Output the [X, Y] coordinate of the center of the cell containing the given text.  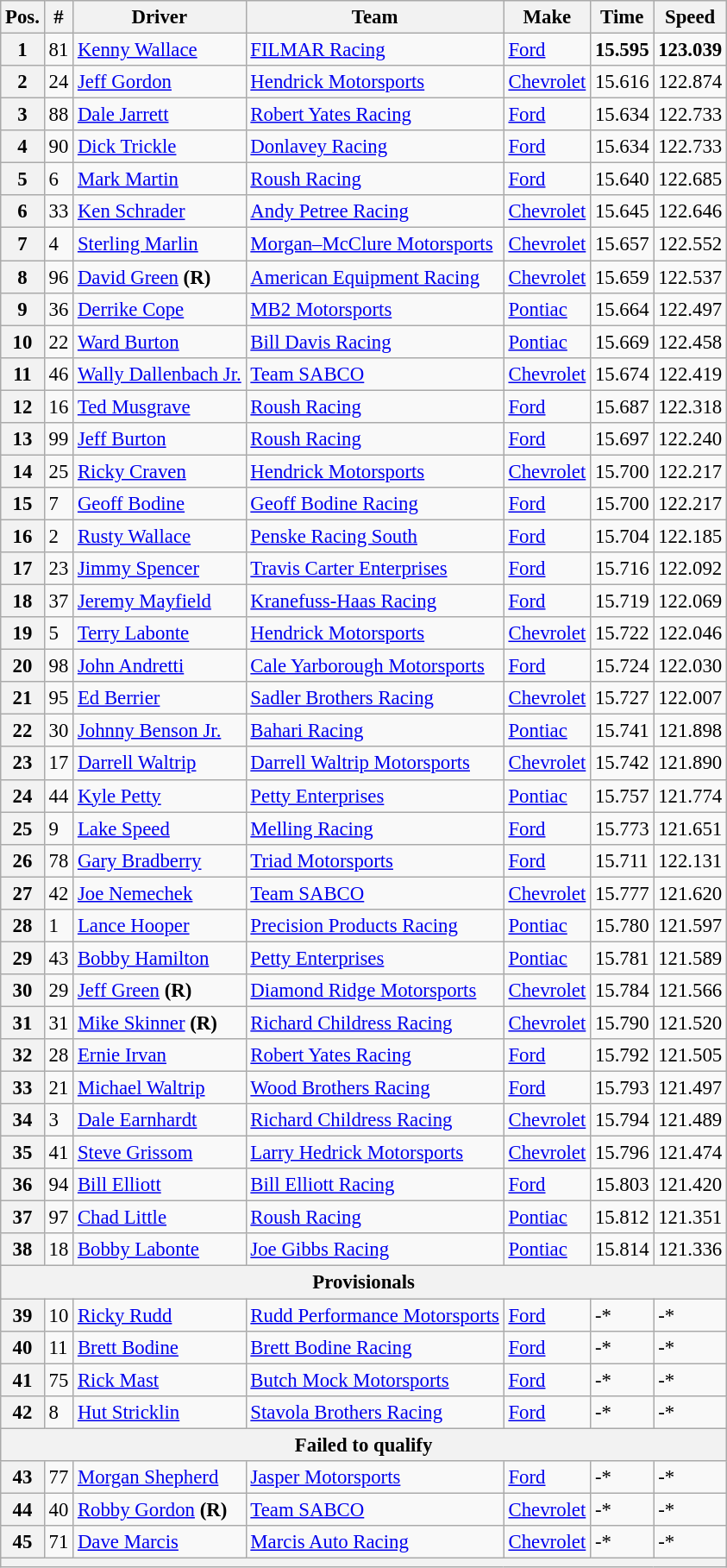
96 [59, 277]
Team [374, 17]
David Green (R) [160, 277]
Wally Dallenbach Jr. [160, 374]
15.616 [623, 82]
15.716 [623, 569]
121.520 [690, 1023]
Johnny Benson Jr. [160, 731]
88 [59, 115]
15.777 [623, 893]
15.704 [623, 536]
MB2 Motorsports [374, 309]
122.646 [690, 211]
121.497 [690, 1088]
FILMAR Racing [374, 50]
121.651 [690, 828]
Ed Berrier [160, 698]
121.566 [690, 991]
Jimmy Spencer [160, 569]
34 [22, 1120]
122.318 [690, 406]
15.793 [623, 1088]
15.741 [623, 731]
15.796 [623, 1153]
Morgan Shepherd [160, 1477]
Mike Skinner (R) [160, 1023]
81 [59, 50]
26 [22, 860]
27 [22, 893]
122.874 [690, 82]
19 [22, 633]
Geoff Bodine [160, 504]
Bobby Labonte [160, 1250]
121.336 [690, 1250]
Jeff Green (R) [160, 991]
Driver [160, 17]
Travis Carter Enterprises [374, 569]
Speed [690, 17]
15.659 [623, 277]
15.640 [623, 179]
77 [59, 1477]
121.489 [690, 1120]
15.812 [623, 1218]
20 [22, 666]
Ted Musgrave [160, 406]
Michael Waltrip [160, 1088]
121.351 [690, 1218]
122.552 [690, 244]
15.781 [623, 958]
Bill Elliott Racing [374, 1185]
15.669 [623, 342]
Sadler Brothers Racing [374, 698]
15.657 [623, 244]
122.537 [690, 277]
Cale Yarborough Motorsports [374, 666]
Jasper Motorsports [374, 1477]
121.898 [690, 731]
15.697 [623, 439]
Bobby Hamilton [160, 958]
122.092 [690, 569]
121.420 [690, 1185]
15.687 [623, 406]
American Equipment Racing [374, 277]
Lake Speed [160, 828]
15.790 [623, 1023]
Dick Trickle [160, 147]
38 [22, 1250]
15.664 [623, 309]
12 [22, 406]
Derrike Cope [160, 309]
15.780 [623, 926]
Ward Burton [160, 342]
Chad Little [160, 1218]
121.589 [690, 958]
Triad Motorsports [374, 860]
Dale Jarrett [160, 115]
Rick Mast [160, 1380]
78 [59, 860]
15.773 [623, 828]
122.046 [690, 633]
Morgan–McClure Motorsports [374, 244]
122.131 [690, 860]
Bill Davis Racing [374, 342]
121.505 [690, 1055]
45 [22, 1542]
Penske Racing South [374, 536]
Rusty Wallace [160, 536]
122.458 [690, 342]
122.069 [690, 601]
Lance Hooper [160, 926]
15.742 [623, 764]
Stavola Brothers Racing [374, 1412]
90 [59, 147]
Darrell Waltrip [160, 764]
Andy Petree Racing [374, 211]
15.814 [623, 1250]
97 [59, 1218]
Brett Bodine Racing [374, 1347]
Kenny Wallace [160, 50]
Failed to qualify [364, 1445]
Jeff Gordon [160, 82]
75 [59, 1380]
122.185 [690, 536]
15.724 [623, 666]
Terry Labonte [160, 633]
46 [59, 374]
15.727 [623, 698]
Gary Bradberry [160, 860]
35 [22, 1153]
Mark Martin [160, 179]
15.711 [623, 860]
32 [22, 1055]
15.645 [623, 211]
122.007 [690, 698]
Diamond Ridge Motorsports [374, 991]
Larry Hedrick Motorsports [374, 1153]
14 [22, 471]
Sterling Marlin [160, 244]
Wood Brothers Racing [374, 1088]
Jeff Burton [160, 439]
123.039 [690, 50]
Joe Nemechek [160, 893]
71 [59, 1542]
Jeremy Mayfield [160, 601]
15.719 [623, 601]
15.784 [623, 991]
Ricky Rudd [160, 1315]
Marcis Auto Racing [374, 1542]
Steve Grissom [160, 1153]
15.674 [623, 374]
Kranefuss-Haas Racing [374, 601]
Bahari Racing [374, 731]
15 [22, 504]
15.792 [623, 1055]
Time [623, 17]
Make [547, 17]
15.803 [623, 1185]
Joe Gibbs Racing [374, 1250]
Geoff Bodine Racing [374, 504]
Dale Earnhardt [160, 1120]
15.595 [623, 50]
94 [59, 1185]
Precision Products Racing [374, 926]
Ernie Irvan [160, 1055]
98 [59, 666]
John Andretti [160, 666]
15.757 [623, 796]
Kyle Petty [160, 796]
121.597 [690, 926]
122.685 [690, 179]
Provisionals [364, 1282]
39 [22, 1315]
Donlavey Racing [374, 147]
121.890 [690, 764]
122.419 [690, 374]
Ken Schrader [160, 211]
121.474 [690, 1153]
15.722 [623, 633]
# [59, 17]
Darrell Waltrip Motorsports [374, 764]
Pos. [22, 17]
122.030 [690, 666]
Hut Stricklin [160, 1412]
Bill Elliott [160, 1185]
Rudd Performance Motorsports [374, 1315]
Dave Marcis [160, 1542]
Melling Racing [374, 828]
121.774 [690, 796]
122.240 [690, 439]
Butch Mock Motorsports [374, 1380]
95 [59, 698]
Robby Gordon (R) [160, 1509]
15.794 [623, 1120]
121.620 [690, 893]
99 [59, 439]
13 [22, 439]
Ricky Craven [160, 471]
Brett Bodine [160, 1347]
122.497 [690, 309]
